Provide the (x, y) coordinate of the cell's center where the given text is located.  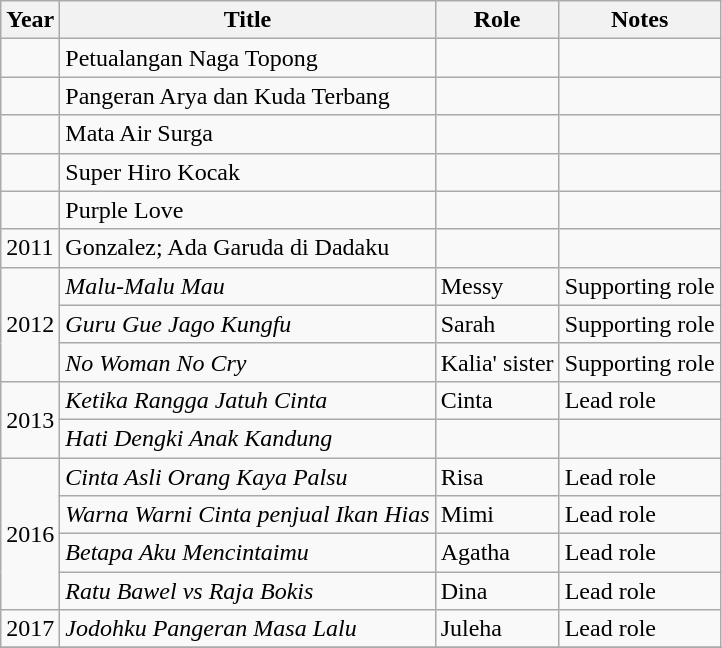
Title (248, 20)
Hati Dengki Anak Kandung (248, 438)
Gonzalez; Ada Garuda di Dadaku (248, 248)
No Woman No Cry (248, 362)
Ketika Rangga Jatuh Cinta (248, 400)
Messy (497, 286)
Pangeran Arya dan Kuda Terbang (248, 96)
Mimi (497, 515)
Juleha (497, 629)
Ratu Bawel vs Raja Bokis (248, 591)
Agatha (497, 553)
Role (497, 20)
Cinta (497, 400)
Betapa Aku Mencintaimu (248, 553)
Mata Air Surga (248, 134)
Dina (497, 591)
Risa (497, 477)
2016 (30, 534)
Notes (640, 20)
2011 (30, 248)
Guru Gue Jago Kungfu (248, 324)
Malu-Malu Mau (248, 286)
Warna Warni Cinta penjual Ikan Hias (248, 515)
Sarah (497, 324)
Jodohku Pangeran Masa Lalu (248, 629)
Kalia' sister (497, 362)
2017 (30, 629)
Petualangan Naga Topong (248, 58)
Purple Love (248, 210)
2012 (30, 324)
Cinta Asli Orang Kaya Palsu (248, 477)
Super Hiro Kocak (248, 172)
2013 (30, 419)
Year (30, 20)
